Detect which cell encompasses the target text, then output its (X, Y) center coordinate. 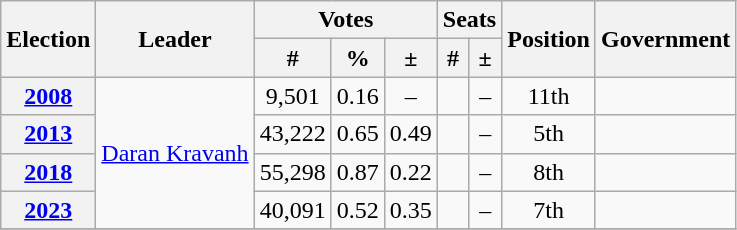
0.49 (410, 134)
0.52 (358, 210)
2023 (48, 210)
40,091 (292, 210)
2013 (48, 134)
43,222 (292, 134)
9,501 (292, 96)
Government (665, 39)
% (358, 58)
2018 (48, 172)
0.22 (410, 172)
2008 (48, 96)
Daran Kravanh (175, 153)
11th (549, 96)
55,298 (292, 172)
0.87 (358, 172)
5th (549, 134)
Seats (469, 20)
8th (549, 172)
Leader (175, 39)
7th (549, 210)
0.65 (358, 134)
Election (48, 39)
Votes (346, 20)
0.35 (410, 210)
Position (549, 39)
0.16 (358, 96)
